Determine the (X, Y) coordinate at the center of the cell enclosing the given text.  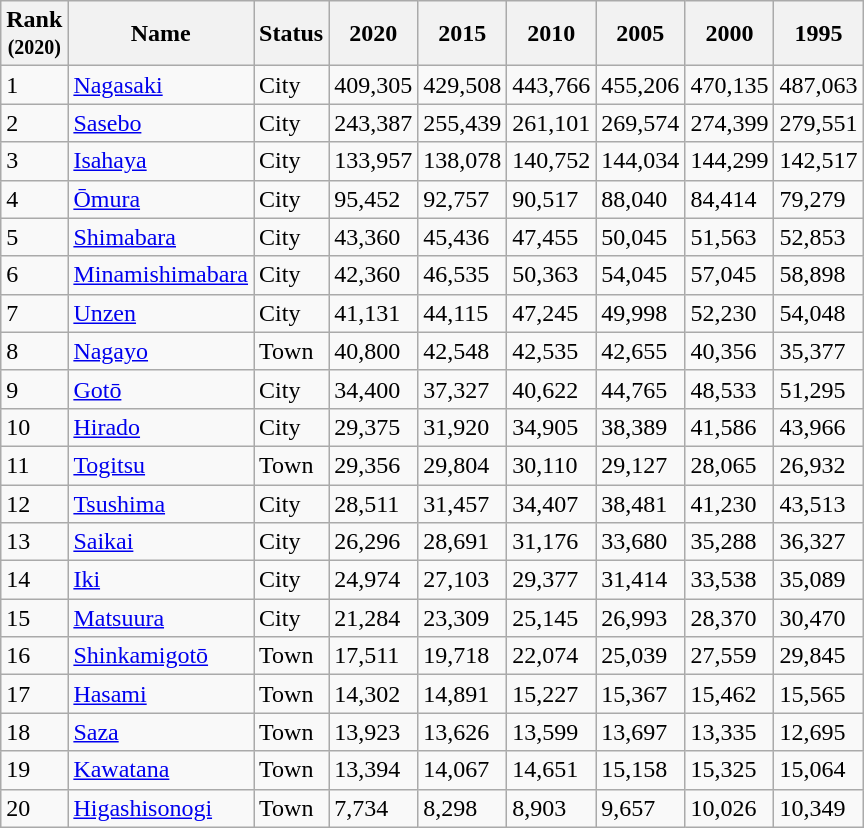
144,299 (730, 161)
279,551 (818, 123)
42,548 (462, 351)
31,414 (640, 580)
50,045 (640, 237)
44,115 (462, 313)
Rank(2020) (34, 34)
Shimabara (161, 237)
35,089 (818, 580)
9,657 (640, 808)
13,599 (552, 732)
90,517 (552, 199)
17 (34, 694)
26,993 (640, 618)
57,045 (730, 275)
140,752 (552, 161)
95,452 (374, 199)
2020 (374, 34)
34,905 (552, 427)
50,363 (552, 275)
43,360 (374, 237)
443,766 (552, 85)
1 (34, 85)
Togitsu (161, 465)
28,691 (462, 542)
29,356 (374, 465)
Tsushima (161, 503)
Isahaya (161, 161)
12 (34, 503)
1995 (818, 34)
19 (34, 770)
29,804 (462, 465)
243,387 (374, 123)
455,206 (640, 85)
51,295 (818, 389)
Kawatana (161, 770)
15,565 (818, 694)
15,158 (640, 770)
7 (34, 313)
133,957 (374, 161)
40,800 (374, 351)
41,230 (730, 503)
18 (34, 732)
29,377 (552, 580)
34,400 (374, 389)
47,245 (552, 313)
29,127 (640, 465)
54,048 (818, 313)
47,455 (552, 237)
429,508 (462, 85)
255,439 (462, 123)
29,845 (818, 656)
15 (34, 618)
31,457 (462, 503)
5 (34, 237)
12,695 (818, 732)
31,176 (552, 542)
45,436 (462, 237)
13,697 (640, 732)
2010 (552, 34)
Iki (161, 580)
33,680 (640, 542)
2 (34, 123)
25,039 (640, 656)
41,586 (730, 427)
409,305 (374, 85)
10 (34, 427)
Ōmura (161, 199)
54,045 (640, 275)
Sasebo (161, 123)
2005 (640, 34)
27,559 (730, 656)
Higashisonogi (161, 808)
38,481 (640, 503)
28,065 (730, 465)
Name (161, 34)
Nagayo (161, 351)
14,891 (462, 694)
42,535 (552, 351)
14 (34, 580)
14,067 (462, 770)
46,535 (462, 275)
13,626 (462, 732)
84,414 (730, 199)
138,078 (462, 161)
11 (34, 465)
44,765 (640, 389)
Saikai (161, 542)
35,377 (818, 351)
49,998 (640, 313)
274,399 (730, 123)
13,923 (374, 732)
10,349 (818, 808)
40,356 (730, 351)
2000 (730, 34)
144,034 (640, 161)
30,470 (818, 618)
15,367 (640, 694)
4 (34, 199)
9 (34, 389)
142,517 (818, 161)
35,288 (730, 542)
92,757 (462, 199)
Status (292, 34)
8,903 (552, 808)
15,462 (730, 694)
269,574 (640, 123)
17,511 (374, 656)
28,511 (374, 503)
26,296 (374, 542)
37,327 (462, 389)
15,325 (730, 770)
Matsuura (161, 618)
43,513 (818, 503)
52,230 (730, 313)
40,622 (552, 389)
10,026 (730, 808)
13,394 (374, 770)
261,101 (552, 123)
3 (34, 161)
21,284 (374, 618)
79,279 (818, 199)
29,375 (374, 427)
58,898 (818, 275)
42,655 (640, 351)
23,309 (462, 618)
487,063 (818, 85)
24,974 (374, 580)
2015 (462, 34)
Shinkamigotō (161, 656)
Unzen (161, 313)
31,920 (462, 427)
30,110 (552, 465)
28,370 (730, 618)
13 (34, 542)
14,302 (374, 694)
20 (34, 808)
27,103 (462, 580)
15,227 (552, 694)
Nagasaki (161, 85)
19,718 (462, 656)
Minamishimabara (161, 275)
15,064 (818, 770)
470,135 (730, 85)
7,734 (374, 808)
36,327 (818, 542)
33,538 (730, 580)
Hirado (161, 427)
Saza (161, 732)
Hasami (161, 694)
25,145 (552, 618)
8 (34, 351)
43,966 (818, 427)
52,853 (818, 237)
38,389 (640, 427)
34,407 (552, 503)
42,360 (374, 275)
41,131 (374, 313)
51,563 (730, 237)
14,651 (552, 770)
13,335 (730, 732)
8,298 (462, 808)
16 (34, 656)
48,533 (730, 389)
88,040 (640, 199)
22,074 (552, 656)
6 (34, 275)
26,932 (818, 465)
Gotō (161, 389)
